Provide the [X, Y] coordinate of the cell's center where the given text is located.  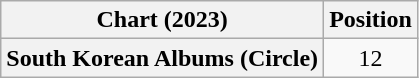
12 [371, 58]
Chart (2023) [162, 20]
Position [371, 20]
South Korean Albums (Circle) [162, 58]
